From the cell containing the given text, extract its center point as [X, Y] coordinate. 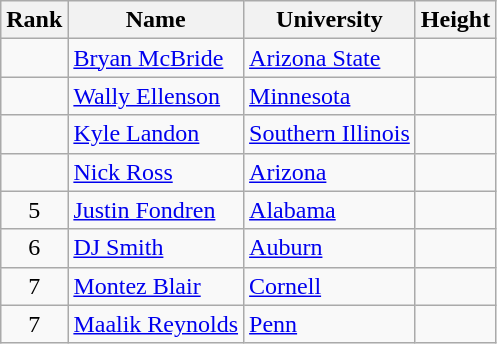
Cornell [330, 286]
Penn [330, 324]
Montez Blair [156, 286]
Southern Illinois [330, 134]
Rank [34, 20]
Height [455, 20]
Alabama [330, 210]
Arizona State [330, 58]
Minnesota [330, 96]
Name [156, 20]
DJ Smith [156, 248]
5 [34, 210]
Maalik Reynolds [156, 324]
6 [34, 248]
University [330, 20]
Auburn [330, 248]
Justin Fondren [156, 210]
Bryan McBride [156, 58]
Arizona [330, 172]
Wally Ellenson [156, 96]
Kyle Landon [156, 134]
Nick Ross [156, 172]
